Scan for the cell matching the given text and deliver its [X, Y] coordinate at center. 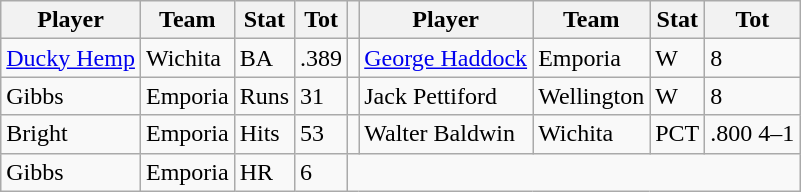
PCT [678, 134]
Hits [264, 134]
Bright [71, 134]
.389 [322, 58]
Ducky Hemp [71, 58]
6 [322, 172]
31 [322, 96]
Jack Pettiford [446, 96]
53 [322, 134]
BA [264, 58]
Walter Baldwin [446, 134]
Runs [264, 96]
George Haddock [446, 58]
Wellington [592, 96]
HR [264, 172]
.800 4–1 [752, 134]
